Pinpoint the cell where the given text exists, returning its [x, y] midpoint coordinate. 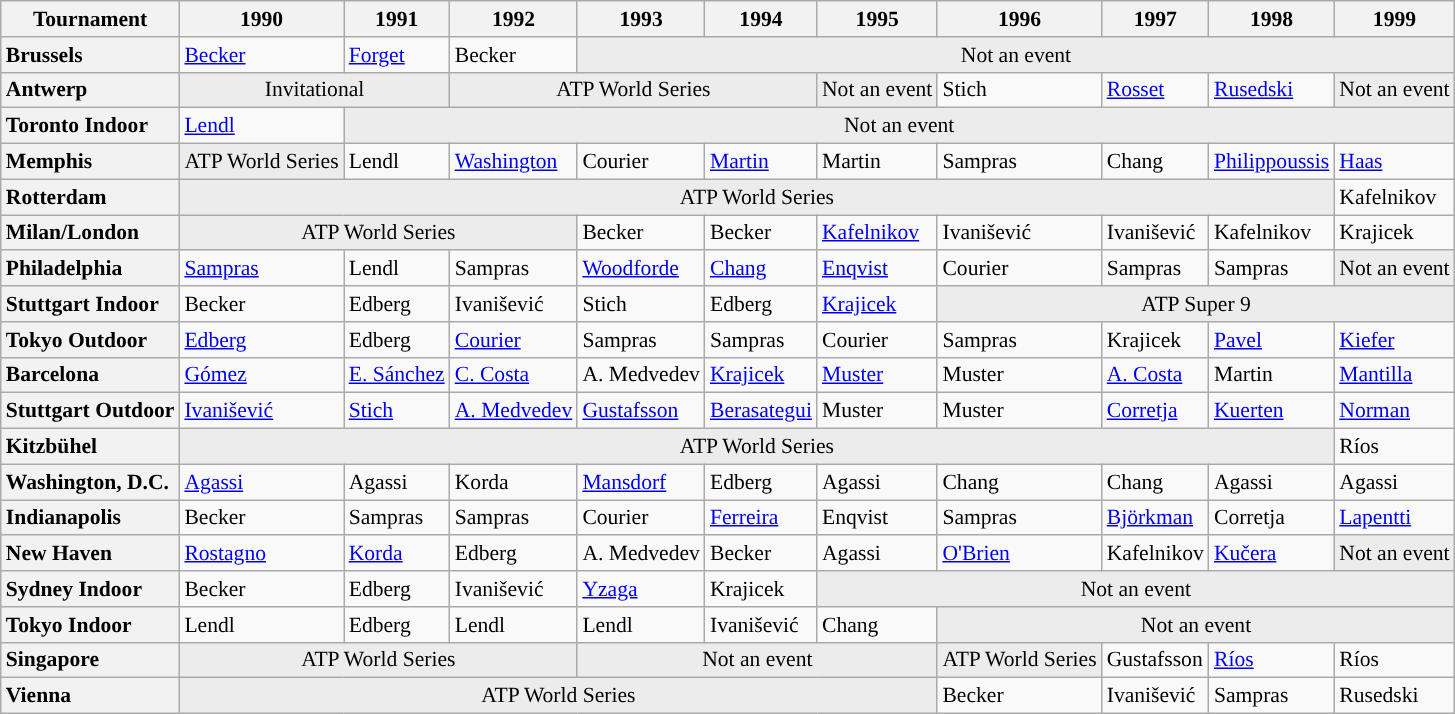
Singapore [90, 660]
Sydney Indoor [90, 589]
Rosset [1156, 90]
New Haven [90, 554]
Haas [1394, 162]
1991 [397, 19]
Björkman [1156, 518]
Toronto Indoor [90, 126]
Antwerp [90, 90]
1993 [641, 19]
Ferreira [761, 518]
Memphis [90, 162]
Tournament [90, 19]
Rostagno [261, 554]
O'Brien [1019, 554]
1992 [514, 19]
Philippoussis [1272, 162]
1994 [761, 19]
Milan/London [90, 233]
Berasategui [761, 411]
Stuttgart Indoor [90, 304]
Washington [514, 162]
1999 [1394, 19]
1995 [877, 19]
Philadelphia [90, 269]
Rotterdam [90, 197]
Norman [1394, 411]
1990 [261, 19]
Mantilla [1394, 375]
Woodforde [641, 269]
Invitational [314, 90]
Forget [397, 55]
Lapentti [1394, 518]
Washington, D.C. [90, 482]
Tokyo Indoor [90, 625]
Barcelona [90, 375]
Vienna [90, 696]
Kitzbühel [90, 447]
E. Sánchez [397, 375]
1998 [1272, 19]
Kučera [1272, 554]
Kiefer [1394, 340]
ATP Super 9 [1196, 304]
Indianapolis [90, 518]
Yzaga [641, 589]
C. Costa [514, 375]
Tokyo Outdoor [90, 340]
Mansdorf [641, 482]
1997 [1156, 19]
A. Costa [1156, 375]
Pavel [1272, 340]
Stuttgart Outdoor [90, 411]
1996 [1019, 19]
Brussels [90, 55]
Kuerten [1272, 411]
Gómez [261, 375]
